Provide the (x, y) coordinate of the cell's center where the given text is located.  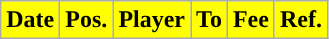
Date (30, 20)
Ref. (300, 20)
Pos. (86, 20)
Fee (250, 20)
Player (152, 20)
To (210, 20)
